Extract the [X, Y] coordinate from the center of the cell holding the provided text.  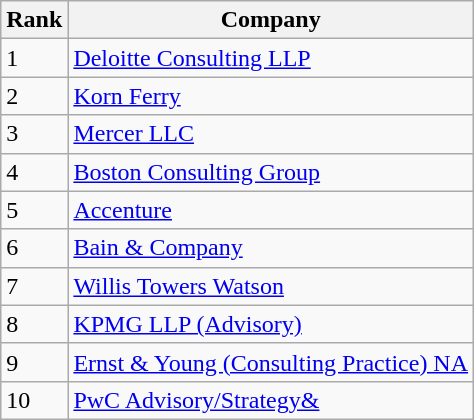
5 [34, 210]
9 [34, 362]
Willis Towers Watson [271, 286]
8 [34, 324]
2 [34, 96]
Bain & Company [271, 248]
Ernst & Young (Consulting Practice) NA [271, 362]
Korn Ferry [271, 96]
KPMG LLP (Advisory) [271, 324]
Company [271, 20]
Accenture [271, 210]
10 [34, 400]
7 [34, 286]
3 [34, 134]
Deloitte Consulting LLP [271, 58]
4 [34, 172]
1 [34, 58]
Boston Consulting Group [271, 172]
6 [34, 248]
Mercer LLC [271, 134]
PwC Advisory/Strategy& [271, 400]
Rank [34, 20]
